Return the [X, Y] coordinate for the center point of the cell that contains the specified text.  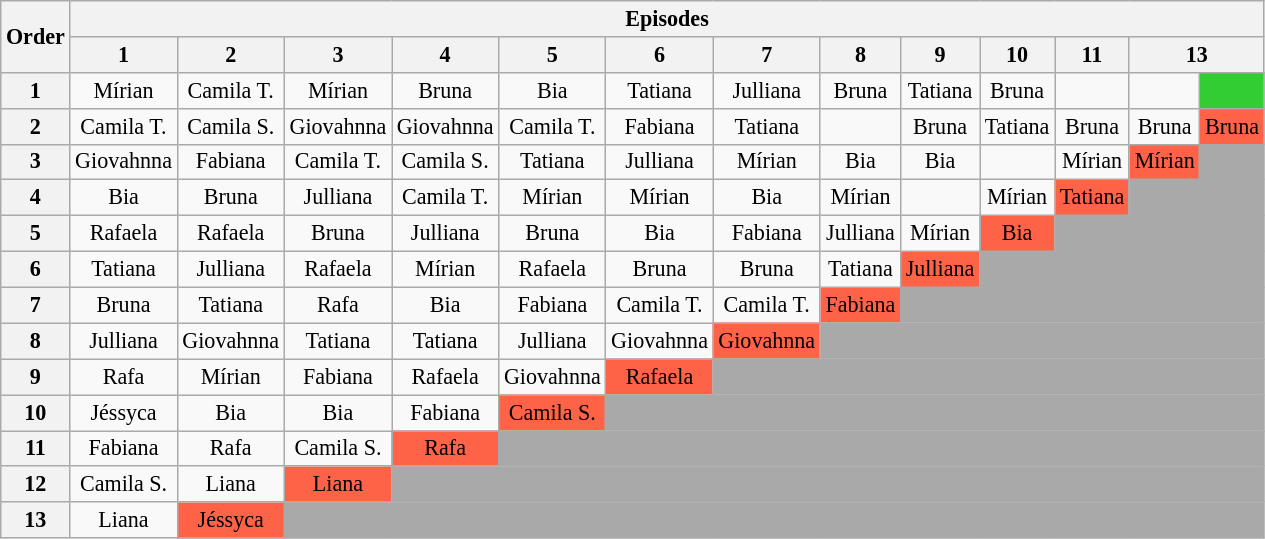
Episodes [667, 18]
12 [36, 484]
Order [36, 36]
